For the text-containing cell, return its midpoint in (X, Y) coordinate format. 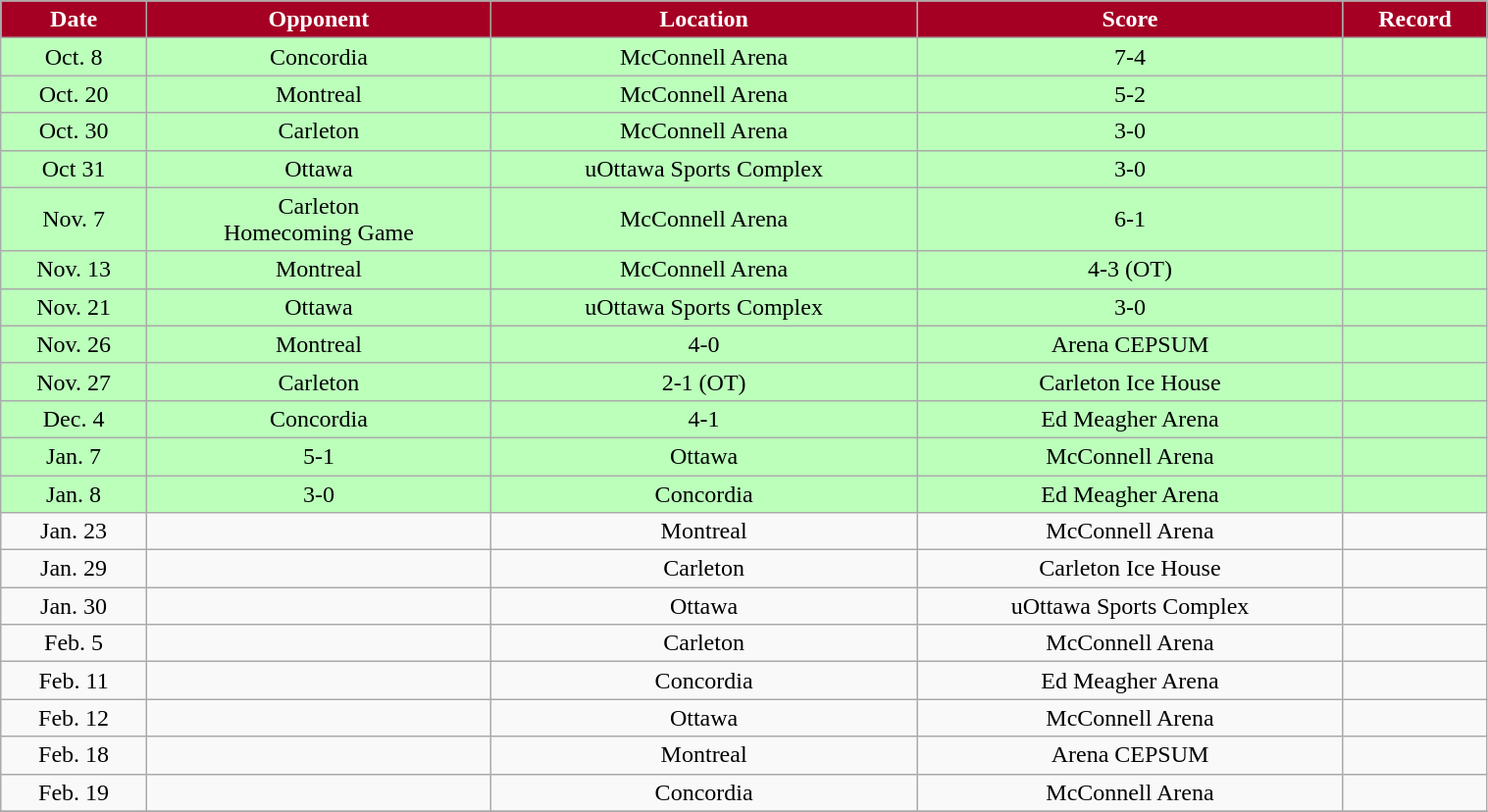
Jan. 23 (75, 532)
2-1 (OT) (703, 381)
Dec. 4 (75, 419)
Oct. 30 (75, 131)
Jan. 30 (75, 606)
Nov. 13 (75, 270)
Feb. 5 (75, 643)
Opponent (318, 20)
4-1 (703, 419)
Feb. 18 (75, 755)
Oct. 20 (75, 94)
Score (1130, 20)
4-3 (OT) (1130, 270)
Feb. 12 (75, 718)
Record (1414, 20)
6-1 (1130, 220)
Location (703, 20)
Date (75, 20)
5-1 (318, 456)
Jan. 8 (75, 493)
Jan. 29 (75, 569)
CarletonHomecoming Game (318, 220)
7-4 (1130, 57)
Nov. 27 (75, 381)
Oct 31 (75, 169)
Nov. 26 (75, 344)
Oct. 8 (75, 57)
Nov. 7 (75, 220)
Feb. 19 (75, 792)
Feb. 11 (75, 681)
4-0 (703, 344)
Nov. 21 (75, 307)
Jan. 7 (75, 456)
5-2 (1130, 94)
